Return [X, Y] of the center of cell containing provided text 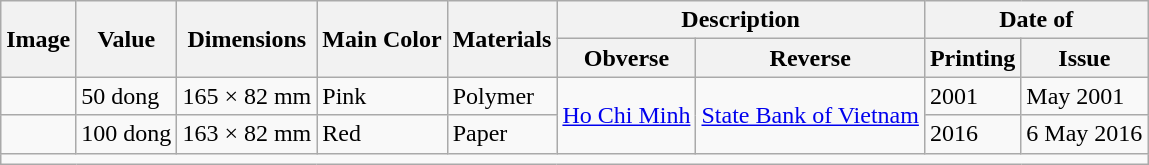
Main Color [382, 39]
Printing [972, 58]
Polymer [502, 96]
Obverse [626, 58]
Pink [382, 96]
2016 [972, 134]
Materials [502, 39]
Dimensions [247, 39]
Value [126, 39]
165 × 82 mm [247, 96]
163 × 82 mm [247, 134]
State Bank of Vietnam [810, 115]
6 May 2016 [1084, 134]
Reverse [810, 58]
May 2001 [1084, 96]
Description [741, 20]
Issue [1084, 58]
100 dong [126, 134]
Date of [1036, 20]
2001 [972, 96]
Paper [502, 134]
Image [38, 39]
Ho Chi Minh [626, 115]
50 dong [126, 96]
Red [382, 134]
